Provide the (X, Y) coordinate of the cell's center where the given text is located.  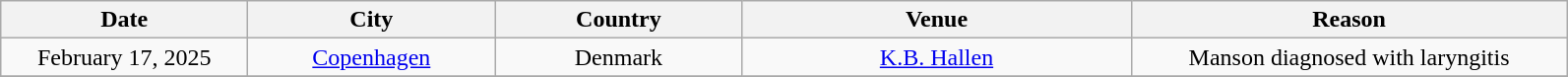
Country (618, 20)
February 17, 2025 (124, 57)
City (372, 20)
Reason (1348, 20)
K.B. Hallen (937, 57)
Venue (937, 20)
Denmark (618, 57)
Copenhagen (372, 57)
Manson diagnosed with laryngitis (1348, 57)
Date (124, 20)
